Provide the [x, y] coordinate of the cell's center where the given text is located.  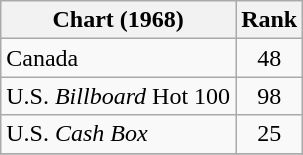
Canada [118, 58]
U.S. Billboard Hot 100 [118, 96]
48 [270, 58]
98 [270, 96]
U.S. Cash Box [118, 134]
25 [270, 134]
Chart (1968) [118, 20]
Rank [270, 20]
